Output the [X, Y] coordinate of the center of the cell containing the given text.  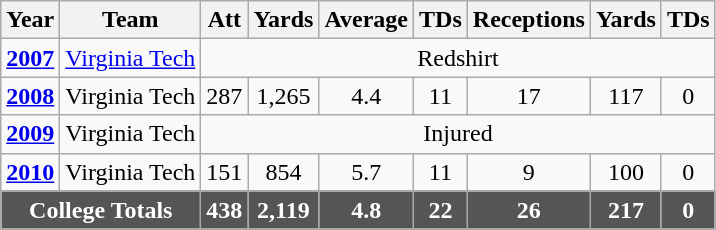
854 [284, 172]
Average [366, 20]
Att [224, 20]
Injured [458, 134]
Receptions [528, 20]
287 [224, 96]
151 [224, 172]
2007 [30, 58]
2008 [30, 96]
2,119 [284, 210]
100 [626, 172]
438 [224, 210]
26 [528, 210]
22 [441, 210]
Year [30, 20]
College Totals [101, 210]
5.7 [366, 172]
1,265 [284, 96]
117 [626, 96]
9 [528, 172]
Redshirt [458, 58]
217 [626, 210]
2009 [30, 134]
4.8 [366, 210]
Team [130, 20]
17 [528, 96]
2010 [30, 172]
4.4 [366, 96]
